Determine the (x, y) coordinate at the center of the cell enclosing the given text.  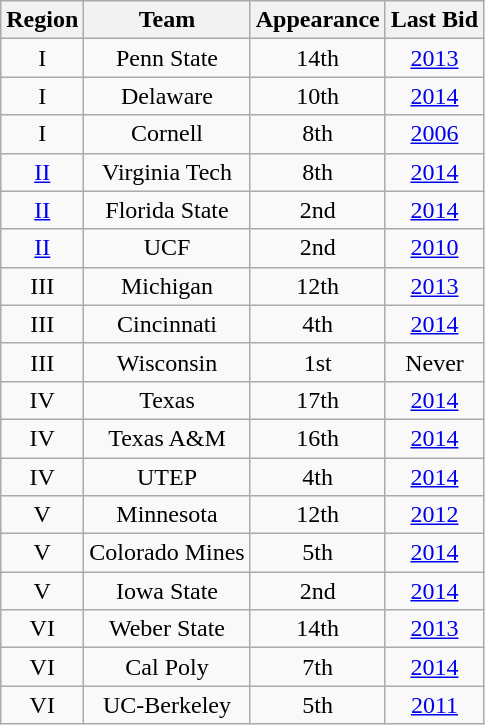
Weber State (167, 629)
7th (318, 667)
Texas A&M (167, 438)
10th (318, 96)
2012 (434, 515)
Florida State (167, 210)
17th (318, 400)
Iowa State (167, 591)
Cornell (167, 134)
Cal Poly (167, 667)
2011 (434, 705)
UTEP (167, 477)
Colorado Mines (167, 553)
Michigan (167, 286)
2010 (434, 248)
2006 (434, 134)
Last Bid (434, 20)
Virginia Tech (167, 172)
Penn State (167, 58)
1st (318, 362)
Never (434, 362)
Region (42, 20)
Wisconsin (167, 362)
Appearance (318, 20)
Texas (167, 400)
Delaware (167, 96)
Minnesota (167, 515)
Cincinnati (167, 324)
UC-Berkeley (167, 705)
16th (318, 438)
UCF (167, 248)
Team (167, 20)
